Return [X, Y] of the center of cell containing provided text 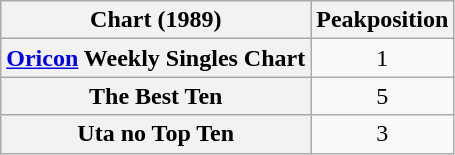
1 [382, 58]
3 [382, 134]
Oricon Weekly Singles Chart [156, 58]
Chart (1989) [156, 20]
Peakposition [382, 20]
The Best Ten [156, 96]
5 [382, 96]
Uta no Top Ten [156, 134]
